Extract the (x, y) coordinate from the center of the cell holding the provided text.  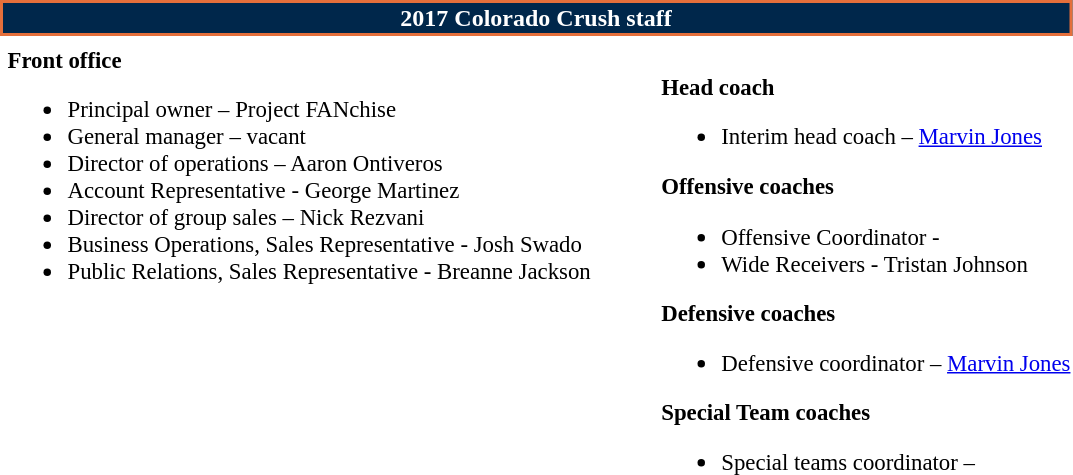
2017 Colorado Crush staff (536, 18)
